Return the [X, Y] coordinate for the center point of the cell that contains the specified text.  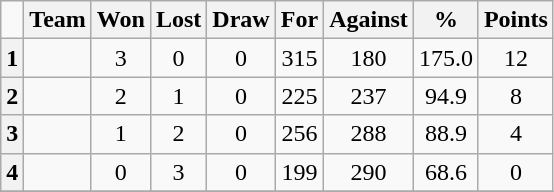
68.6 [446, 172]
Team [58, 20]
94.9 [446, 96]
Points [516, 20]
180 [369, 58]
315 [299, 58]
237 [369, 96]
225 [299, 96]
Against [369, 20]
199 [299, 172]
88.9 [446, 134]
Won [120, 20]
% [446, 20]
8 [516, 96]
Draw [241, 20]
Lost [178, 20]
290 [369, 172]
175.0 [446, 58]
12 [516, 58]
For [299, 20]
256 [299, 134]
288 [369, 134]
